Output the [x, y] coordinate of the center of the cell containing the given text.  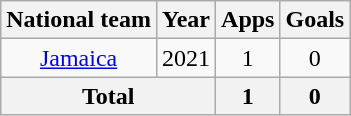
Total [108, 96]
2021 [186, 58]
Jamaica [79, 58]
Year [186, 20]
Apps [248, 20]
Goals [315, 20]
National team [79, 20]
